For the text-containing cell, return its midpoint in (x, y) coordinate format. 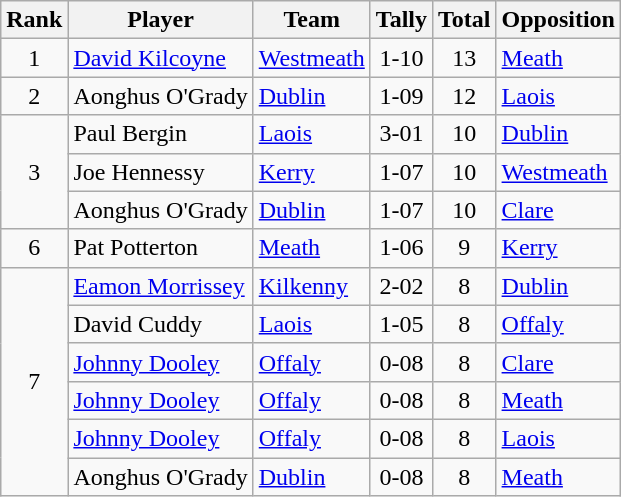
12 (465, 96)
Tally (401, 20)
9 (465, 248)
Kilkenny (312, 286)
David Kilcoyne (160, 58)
Pat Potterton (160, 248)
Total (465, 20)
Player (160, 20)
Joe Hennessy (160, 172)
Eamon Morrissey (160, 286)
7 (34, 381)
Team (312, 20)
3 (34, 172)
Paul Bergin (160, 134)
2-02 (401, 286)
1-05 (401, 324)
David Cuddy (160, 324)
1-10 (401, 58)
2 (34, 96)
Opposition (558, 20)
1 (34, 58)
Rank (34, 20)
3-01 (401, 134)
6 (34, 248)
1-06 (401, 248)
1-09 (401, 96)
13 (465, 58)
